From the cell containing the given text, extract its center point as [X, Y] coordinate. 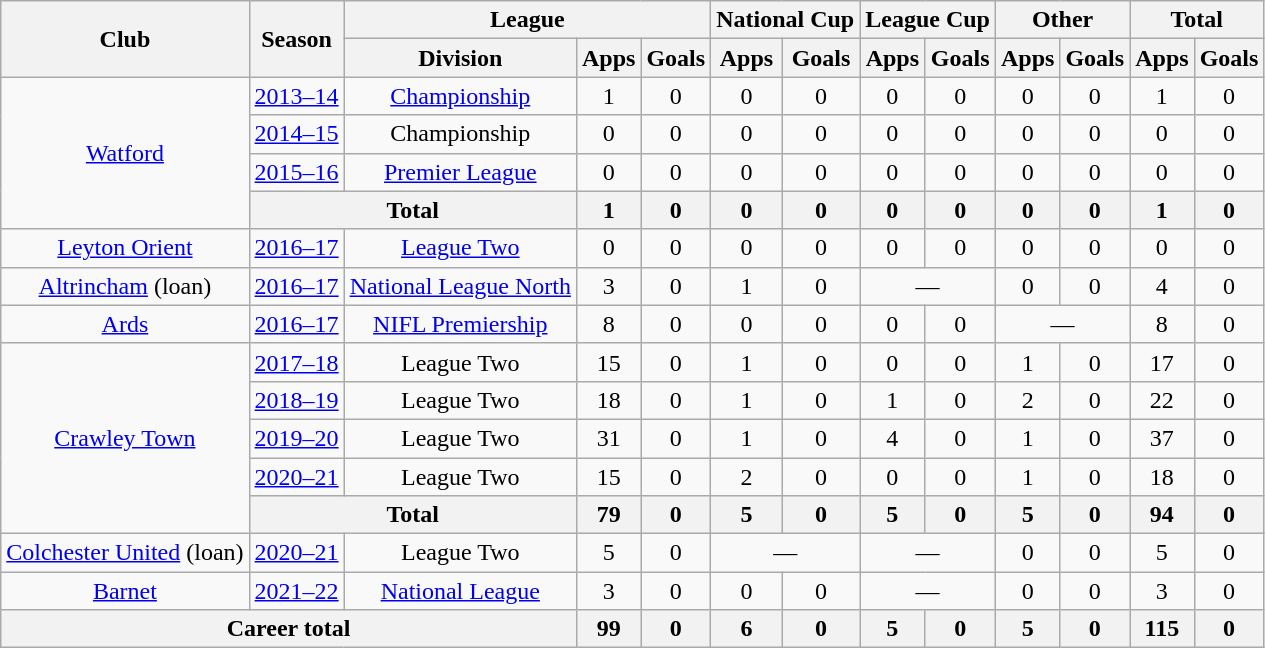
6 [747, 629]
Colchester United (loan) [125, 553]
115 [1162, 629]
99 [608, 629]
League [527, 20]
94 [1162, 515]
31 [608, 438]
2014–15 [296, 134]
2019–20 [296, 438]
Barnet [125, 591]
Division [460, 58]
22 [1162, 400]
Premier League [460, 172]
79 [608, 515]
2015–16 [296, 172]
NIFL Premiership [460, 324]
2018–19 [296, 400]
League Cup [928, 20]
Club [125, 39]
National League [460, 591]
37 [1162, 438]
National Cup [786, 20]
2013–14 [296, 96]
Career total [289, 629]
Watford [125, 153]
Altrincham (loan) [125, 286]
Season [296, 39]
Ards [125, 324]
Other [1062, 20]
2017–18 [296, 362]
National League North [460, 286]
17 [1162, 362]
Crawley Town [125, 438]
Leyton Orient [125, 248]
2021–22 [296, 591]
